Detect which cell encompasses the target text, then output its (x, y) center coordinate. 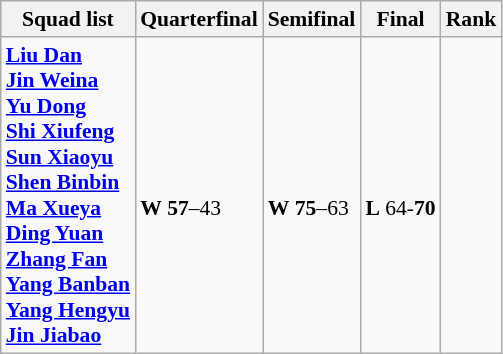
W 75–63 (312, 195)
W 57–43 (199, 195)
Liu DanJin WeinaYu DongShi XiufengSun XiaoyuShen BinbinMa XueyaDing YuanZhang FanYang BanbanYang HengyuJin Jiabao (68, 195)
Squad list (68, 19)
Final (400, 19)
Quarterfinal (199, 19)
Rank (472, 19)
Semifinal (312, 19)
L 64-70 (400, 195)
